From the cell containing the given text, extract its center point as (X, Y) coordinate. 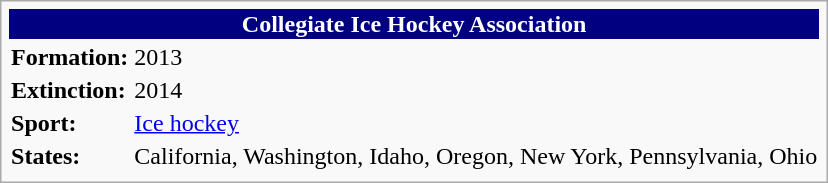
Formation: (70, 57)
2014 (476, 90)
2013 (476, 57)
Collegiate Ice Hockey Association (414, 24)
Extinction: (70, 90)
Ice hockey (476, 123)
States: (70, 156)
Sport: (70, 123)
California, Washington, Idaho, Oregon, New York, Pennsylvania, Ohio (476, 156)
